Determine the [X, Y] coordinate at the center of the cell enclosing the given text.  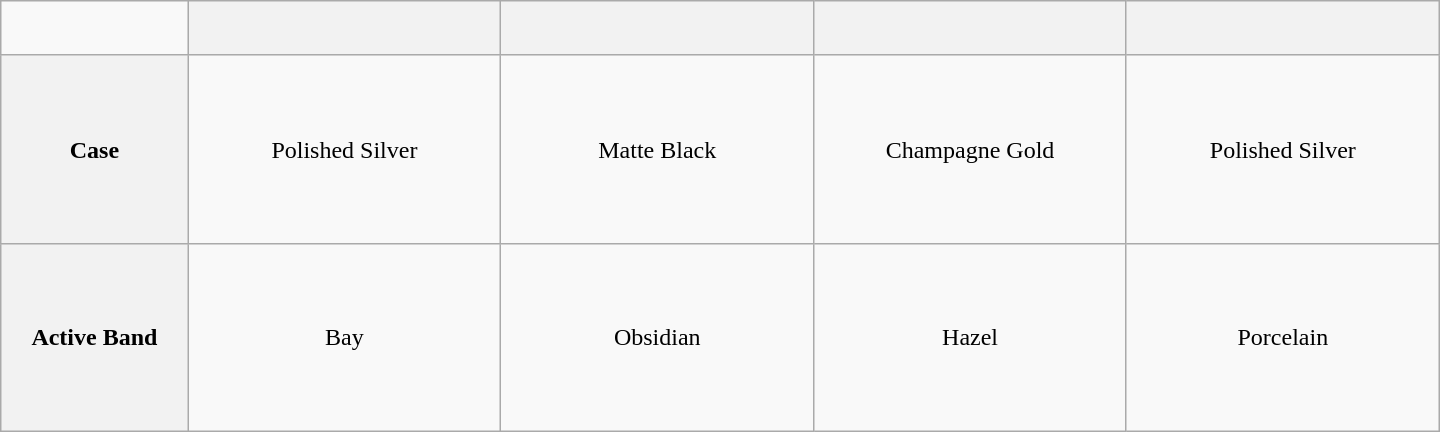
Porcelain [1282, 337]
Hazel [970, 337]
Champagne Gold [970, 149]
Bay [344, 337]
Active Band [94, 337]
Case [94, 149]
Obsidian [658, 337]
Matte Black [658, 149]
